From the cell containing the given text, extract its center point as (x, y) coordinate. 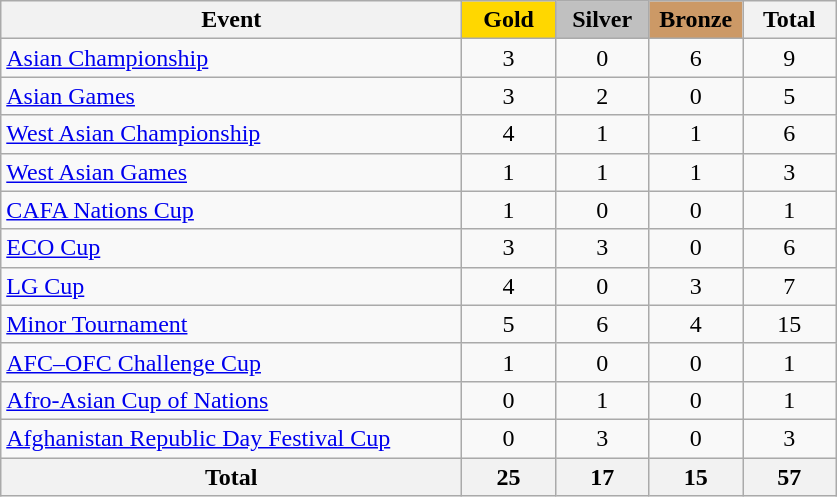
West Asian Championship (232, 134)
Afro-Asian Cup of Nations (232, 400)
Asian Championship (232, 58)
LG Cup (232, 286)
17 (602, 477)
7 (789, 286)
Afghanistan Republic Day Festival Cup (232, 438)
57 (789, 477)
25 (509, 477)
Asian Games (232, 96)
Gold (509, 20)
AFC–OFC Challenge Cup (232, 362)
Silver (602, 20)
Event (232, 20)
Bronze (696, 20)
West Asian Games (232, 172)
9 (789, 58)
2 (602, 96)
ECO Cup (232, 248)
CAFA Nations Cup (232, 210)
Minor Tournament (232, 324)
